Return [X, Y] of the center of cell containing provided text 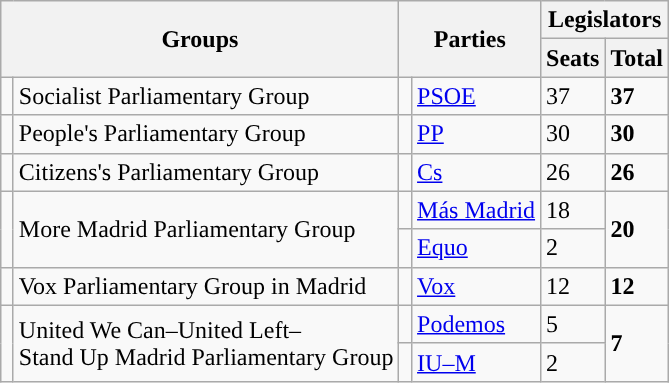
7 [637, 343]
5 [573, 324]
Seats [573, 58]
Más Madrid [476, 210]
People's Parliamentary Group [206, 134]
Legislators [605, 20]
Podemos [476, 324]
IU–M [476, 362]
More Madrid Parliamentary Group [206, 229]
Vox [476, 286]
Cs [476, 172]
Vox Parliamentary Group in Madrid [206, 286]
United We Can–United Left–Stand Up Madrid Parliamentary Group [206, 343]
Total [637, 58]
PP [476, 134]
Groups [200, 39]
PSOE [476, 96]
18 [573, 210]
Citizens's Parliamentary Group [206, 172]
20 [637, 229]
Socialist Parliamentary Group [206, 96]
Parties [470, 39]
Equo [476, 248]
